Identify which cell holds the provided text, then report its [x, y] central coordinate. 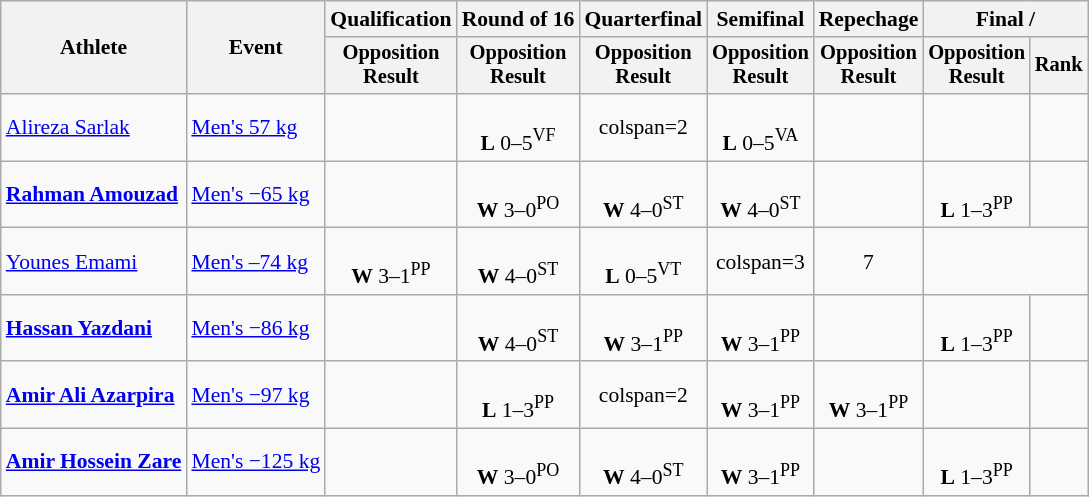
L 0–5VT [643, 262]
Men's −65 kg [256, 194]
7 [869, 262]
Amir Ali Azarpira [94, 396]
Alireza Sarlak [94, 128]
Rank [1059, 66]
L 0–5VF [518, 128]
Men's –74 kg [256, 262]
Athlete [94, 48]
Quarterfinal [643, 19]
Men's −86 kg [256, 328]
Rahman Amouzad [94, 194]
Men's 57 kg [256, 128]
Amir Hossein Zare [94, 462]
Round of 16 [518, 19]
L 0–5VA [760, 128]
Men's −125 kg [256, 462]
Hassan Yazdani [94, 328]
Repechage [869, 19]
Semifinal [760, 19]
Men's −97 kg [256, 396]
colspan=3 [760, 262]
Younes Emami [94, 262]
Final / [1005, 19]
Qualification [390, 19]
Event [256, 48]
